Provide the [X, Y] coordinate of the cell's center where the given text is located.  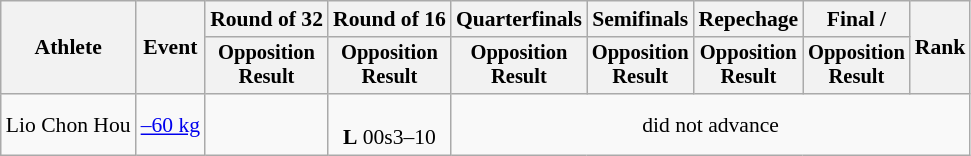
Rank [940, 48]
–60 kg [170, 124]
Repechage [748, 19]
did not advance [710, 124]
Athlete [68, 48]
Semifinals [640, 19]
Final / [856, 19]
L 00s3–10 [390, 124]
Round of 32 [266, 19]
Event [170, 48]
Lio Chon Hou [68, 124]
Round of 16 [390, 19]
Quarterfinals [519, 19]
